For the text-containing cell, return its midpoint in [X, Y] coordinate format. 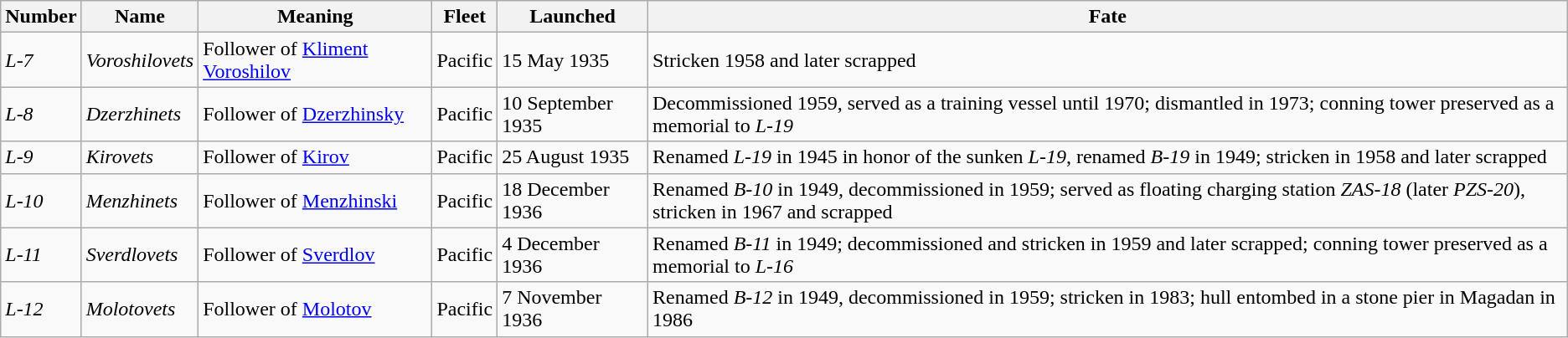
Follower of Kliment Voroshilov [315, 60]
4 December 1936 [573, 254]
Follower of Menzhinski [315, 201]
Renamed B-12 in 1949, decommissioned in 1959; stricken in 1983; hull entombed in a stone pier in Magadan in 1986 [1107, 310]
Decommissioned 1959, served as a training vessel until 1970; dismantled in 1973; conning tower preserved as a memorial to L-19 [1107, 114]
15 May 1935 [573, 60]
Renamed B-10 in 1949, decommissioned in 1959; served as floating charging station ZAS-18 (later PZS-20), stricken in 1967 and scrapped [1107, 201]
7 November 1936 [573, 310]
Launched [573, 17]
L-9 [41, 157]
L-11 [41, 254]
L-7 [41, 60]
Renamed B-11 in 1949; decommissioned and stricken in 1959 and later scrapped; conning tower preserved as a memorial to L-16 [1107, 254]
10 September 1935 [573, 114]
Follower of Dzerzhinsky [315, 114]
Fleet [465, 17]
Follower of Sverdlov [315, 254]
Molotovets [140, 310]
Fate [1107, 17]
Number [41, 17]
25 August 1935 [573, 157]
Menzhinets [140, 201]
Stricken 1958 and later scrapped [1107, 60]
L-10 [41, 201]
Follower of Kirov [315, 157]
Follower of Molotov [315, 310]
Meaning [315, 17]
Voroshilovets [140, 60]
Renamed L-19 in 1945 in honor of the sunken L-19, renamed B-19 in 1949; stricken in 1958 and later scrapped [1107, 157]
Kirovets [140, 157]
L-12 [41, 310]
Dzerzhinets [140, 114]
Name [140, 17]
L-8 [41, 114]
18 December 1936 [573, 201]
Sverdlovets [140, 254]
